Scan for the cell matching the given text and deliver its [X, Y] coordinate at center. 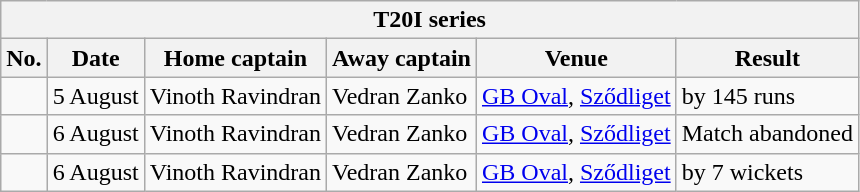
by 145 runs [767, 96]
Date [96, 58]
by 7 wickets [767, 172]
5 August [96, 96]
No. [24, 58]
Home captain [235, 58]
T20I series [430, 20]
Result [767, 58]
Venue [576, 58]
Away captain [402, 58]
Match abandoned [767, 134]
